Provide the [X, Y] coordinate of the cell's center where the given text is located.  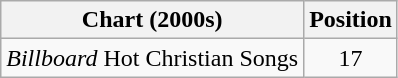
Billboard Hot Christian Songs [152, 58]
Chart (2000s) [152, 20]
17 [351, 58]
Position [351, 20]
